Extract the [X, Y] coordinate from the center of the cell holding the provided text.  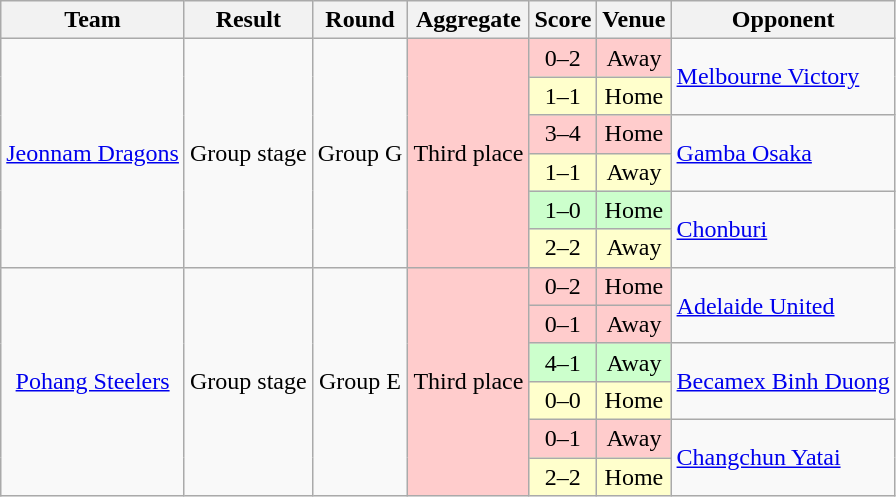
Score [563, 20]
0–0 [563, 400]
Aggregate [468, 20]
Team [93, 20]
3–4 [563, 134]
Group G [360, 153]
Opponent [783, 20]
Venue [634, 20]
Melbourne Victory [783, 77]
Chonburi [783, 229]
Jeonnam Dragons [93, 153]
4–1 [563, 362]
Becamex Binh Duong [783, 381]
Pohang Steelers [93, 381]
Result [248, 20]
Adelaide United [783, 305]
1–0 [563, 210]
Gamba Osaka [783, 153]
Group E [360, 381]
Changchun Yatai [783, 457]
Round [360, 20]
